Provide the (x, y) coordinate of the cell's center where the given text is located.  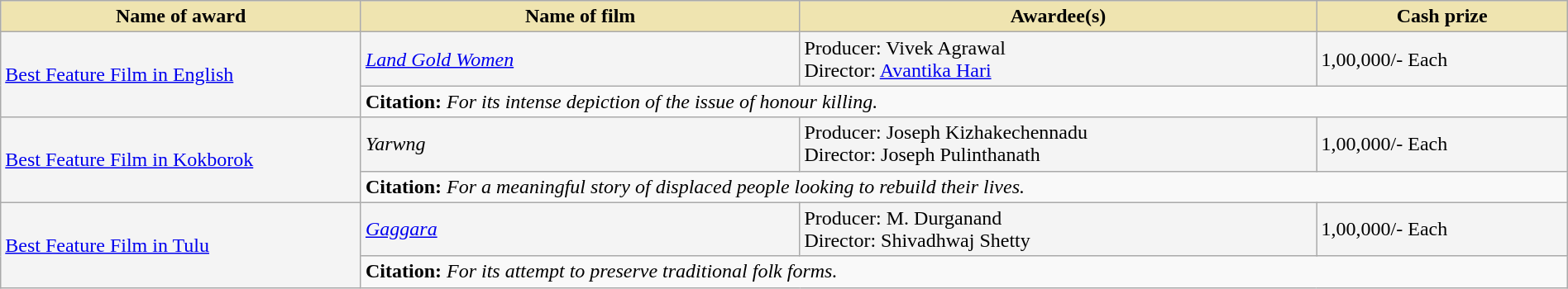
Citation: For its intense depiction of the issue of honour killing. (964, 102)
Citation: For its attempt to preserve traditional folk forms. (964, 272)
Cash prize (1442, 17)
Gaggara (580, 230)
Name of award (181, 17)
Best Feature Film in Tulu (181, 244)
Best Feature Film in Kokborok (181, 160)
Citation: For a meaningful story of displaced people looking to rebuild their lives. (964, 187)
Land Gold Women (580, 59)
Yarwng (580, 144)
Producer: Joseph KizhakechennaduDirector: Joseph Pulinthanath (1059, 144)
Awardee(s) (1059, 17)
Best Feature Film in English (181, 74)
Name of film (580, 17)
Producer: M. DurganandDirector: Shivadhwaj Shetty (1059, 230)
Producer: Vivek AgrawalDirector: Avantika Hari (1059, 59)
